Scan for the cell matching the given text and deliver its (x, y) coordinate at center. 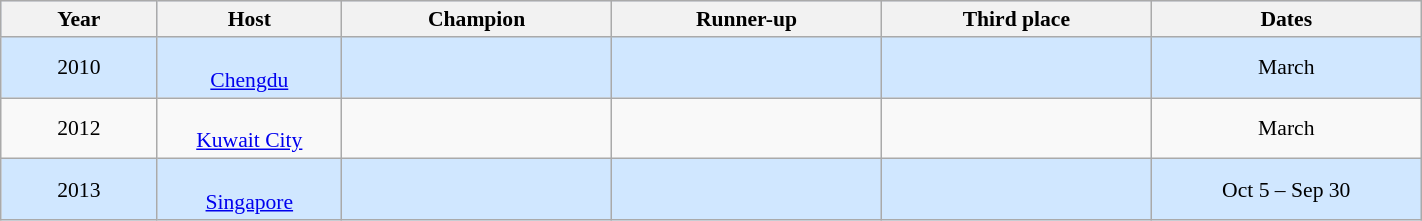
Oct 5 – Sep 30 (1286, 190)
Dates (1286, 19)
Chengdu (250, 68)
Kuwait City (250, 128)
Runner-up (747, 19)
2010 (79, 68)
Third place (1016, 19)
Singapore (250, 190)
2012 (79, 128)
Host (250, 19)
2013 (79, 190)
Year (79, 19)
Champion (477, 19)
